Search for the cell housing the specified text and yield its [x, y] center coordinate. 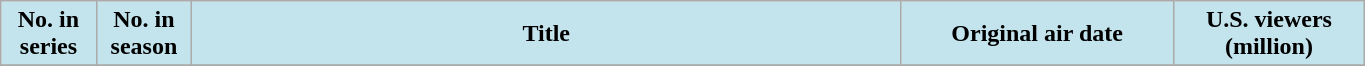
Original air date [1038, 34]
U.S. viewers(million) [1268, 34]
No. inseries [48, 34]
No. inseason [144, 34]
Title [546, 34]
